Identify which cell holds the provided text, then report its (x, y) central coordinate. 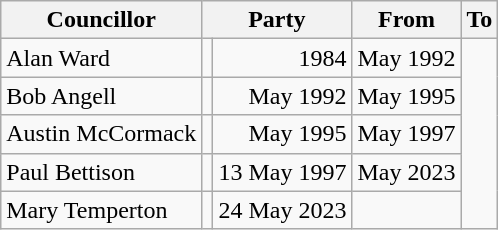
13 May 1997 (282, 172)
May 2023 (406, 172)
To (480, 20)
Alan Ward (102, 58)
Austin McCormack (102, 134)
Party (277, 20)
1984 (282, 58)
May 1997 (406, 134)
Bob Angell (102, 96)
Paul Bettison (102, 172)
Mary Temperton (102, 210)
From (406, 20)
Councillor (102, 20)
24 May 2023 (282, 210)
